Identify which cell holds the provided text, then report its (x, y) central coordinate. 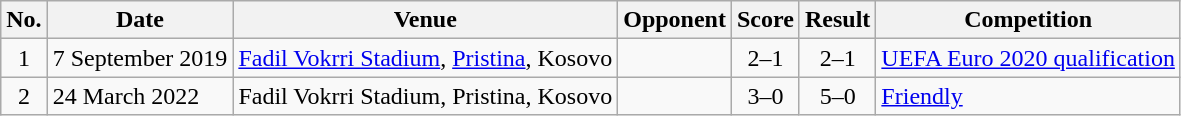
Venue (426, 20)
24 March 2022 (140, 96)
Date (140, 20)
UEFA Euro 2020 qualification (1028, 58)
Opponent (675, 20)
No. (24, 20)
Friendly (1028, 96)
1 (24, 58)
7 September 2019 (140, 58)
3–0 (765, 96)
5–0 (837, 96)
Score (765, 20)
Result (837, 20)
Competition (1028, 20)
2 (24, 96)
